Identify which cell holds the provided text, then report its [x, y] central coordinate. 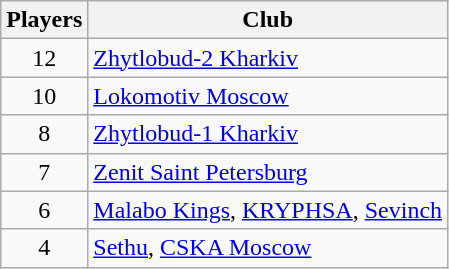
Sethu, CSKA Moscow [268, 248]
10 [44, 96]
Zenit Saint Petersburg [268, 172]
12 [44, 58]
Players [44, 20]
Lokomotiv Moscow [268, 96]
7 [44, 172]
6 [44, 210]
4 [44, 248]
Club [268, 20]
8 [44, 134]
Zhytlobud-2 Kharkiv [268, 58]
Zhytlobud-1 Kharkiv [268, 134]
Malabo Kings, KRYPHSA, Sevinch [268, 210]
